Capture the cell that displays the provided text and extract its [x, y] central coordinate. 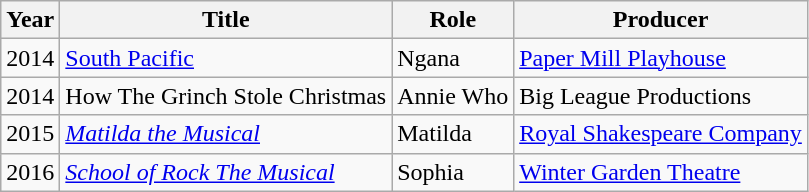
2016 [30, 172]
Matilda the Musical [226, 134]
Matilda [453, 134]
Sophia [453, 172]
Royal Shakespeare Company [661, 134]
Role [453, 20]
Annie Who [453, 96]
School of Rock The Musical [226, 172]
Winter Garden Theatre [661, 172]
Paper Mill Playhouse [661, 58]
Big League Productions [661, 96]
Title [226, 20]
Year [30, 20]
Producer [661, 20]
2015 [30, 134]
Ngana [453, 58]
South Pacific [226, 58]
How The Grinch Stole Christmas [226, 96]
